Search for the cell housing the specified text and yield its [X, Y] center coordinate. 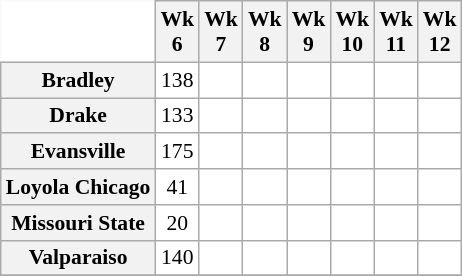
Wk9 [309, 32]
20 [177, 223]
138 [177, 80]
Bradley [78, 80]
Wk6 [177, 32]
140 [177, 258]
Wk12 [440, 32]
Loyola Chicago [78, 187]
133 [177, 116]
41 [177, 187]
Evansville [78, 152]
Valparaiso [78, 258]
Drake [78, 116]
Wk7 [221, 32]
175 [177, 152]
Wk10 [352, 32]
Wk11 [396, 32]
Missouri State [78, 223]
Wk8 [265, 32]
